Return (x, y) of the center of cell containing provided text 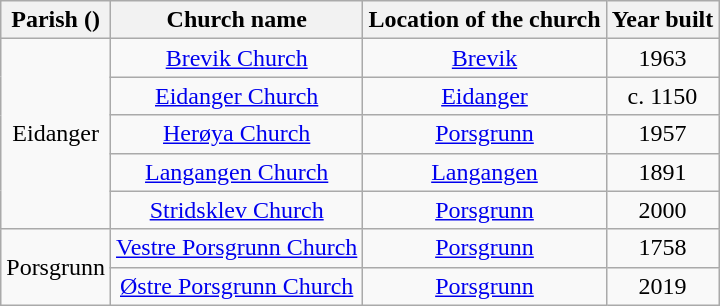
Østre Porsgrunn Church (236, 286)
1758 (662, 248)
1957 (662, 134)
Parish () (56, 20)
1891 (662, 172)
Year built (662, 20)
Brevik Church (236, 58)
1963 (662, 58)
c. 1150 (662, 96)
Brevik (484, 58)
Location of the church (484, 20)
Langangen (484, 172)
Langangen Church (236, 172)
Church name (236, 20)
Herøya Church (236, 134)
Eidanger Church (236, 96)
2019 (662, 286)
2000 (662, 210)
Stridsklev Church (236, 210)
Vestre Porsgrunn Church (236, 248)
